Scan for the cell matching the given text and deliver its (x, y) coordinate at center. 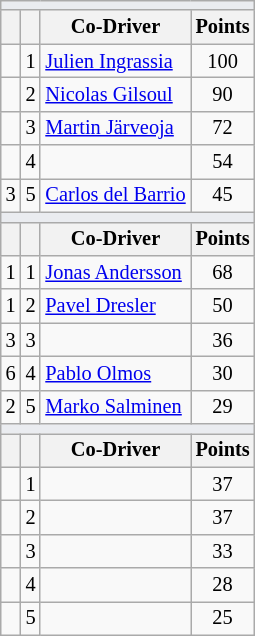
Martin Järveoja (115, 128)
Pablo Olmos (115, 373)
Marko Salminen (115, 407)
50 (223, 306)
90 (223, 94)
29 (223, 407)
Julien Ingrassia (115, 61)
30 (223, 373)
Pavel Dresler (115, 306)
68 (223, 272)
33 (223, 551)
Jonas Andersson (115, 272)
36 (223, 340)
54 (223, 162)
72 (223, 128)
45 (223, 195)
Nicolas Gilsoul (115, 94)
Carlos del Barrio (115, 195)
25 (223, 618)
28 (223, 585)
6 (11, 373)
100 (223, 61)
